From the cell containing the given text, extract its center point as (x, y) coordinate. 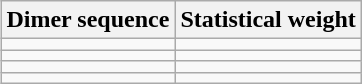
Statistical weight (268, 20)
Dimer sequence (88, 20)
